Capture the cell that displays the provided text and extract its (X, Y) central coordinate. 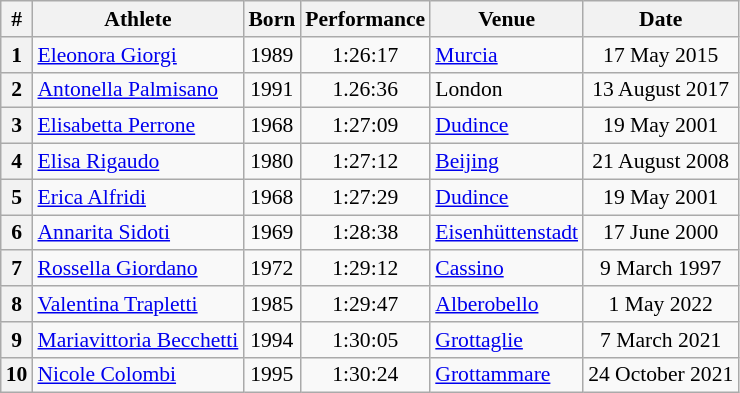
1 (17, 55)
6 (17, 233)
17 June 2000 (660, 233)
Performance (365, 19)
1:29:47 (365, 304)
1:29:12 (365, 269)
7 March 2021 (660, 340)
2 (17, 90)
13 August 2017 (660, 90)
1:26:17 (365, 55)
1995 (272, 375)
1985 (272, 304)
1 May 2022 (660, 304)
1991 (272, 90)
Antonella Palmisano (138, 90)
1.26:36 (365, 90)
Elisa Rigaudo (138, 162)
1972 (272, 269)
24 October 2021 (660, 375)
London (506, 90)
Grottammare (506, 375)
1994 (272, 340)
Cassino (506, 269)
9 March 1997 (660, 269)
Erica Alfridi (138, 197)
Athlete (138, 19)
Born (272, 19)
1969 (272, 233)
Rossella Giordano (138, 269)
Eisenhüttenstadt (506, 233)
8 (17, 304)
1989 (272, 55)
Annarita Sidoti (138, 233)
1:28:38 (365, 233)
17 May 2015 (660, 55)
Murcia (506, 55)
1980 (272, 162)
Elisabetta Perrone (138, 126)
3 (17, 126)
4 (17, 162)
7 (17, 269)
10 (17, 375)
5 (17, 197)
Venue (506, 19)
Grottaglie (506, 340)
1:30:05 (365, 340)
1:27:09 (365, 126)
21 August 2008 (660, 162)
1:30:24 (365, 375)
Nicole Colombi (138, 375)
# (17, 19)
1:27:29 (365, 197)
9 (17, 340)
Valentina Trapletti (138, 304)
Eleonora Giorgi (138, 55)
Beijing (506, 162)
Mariavittoria Becchetti (138, 340)
Date (660, 19)
1:27:12 (365, 162)
Alberobello (506, 304)
